Identify which cell holds the provided text, then report its [X, Y] central coordinate. 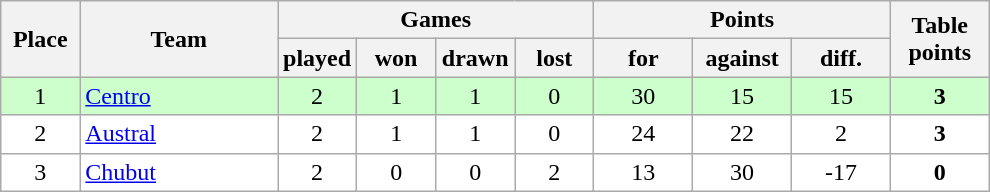
Centro [179, 96]
won [396, 58]
Tablepoints [940, 39]
Games [436, 20]
Austral [179, 134]
22 [742, 134]
played [318, 58]
Points [742, 20]
-17 [842, 172]
24 [644, 134]
Team [179, 39]
drawn [476, 58]
Chubut [179, 172]
for [644, 58]
against [742, 58]
Place [40, 39]
13 [644, 172]
lost [554, 58]
diff. [842, 58]
